Capture the cell that displays the provided text and extract its (X, Y) central coordinate. 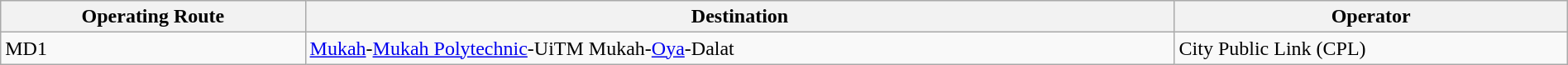
MD1 (153, 48)
Mukah-Mukah Polytechnic-UiTM Mukah-Oya-Dalat (739, 48)
Destination (739, 17)
City Public Link (CPL) (1371, 48)
Operating Route (153, 17)
Operator (1371, 17)
